Scan for the cell matching the given text and deliver its (X, Y) coordinate at center. 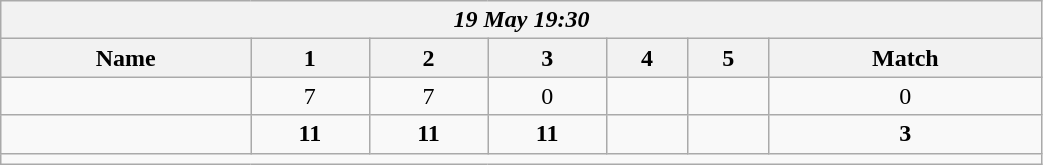
5 (728, 58)
Match (906, 58)
19 May 19:30 (522, 20)
2 (428, 58)
4 (648, 58)
1 (310, 58)
Name (126, 58)
